Output the (X, Y) coordinate of the center of the cell containing the given text.  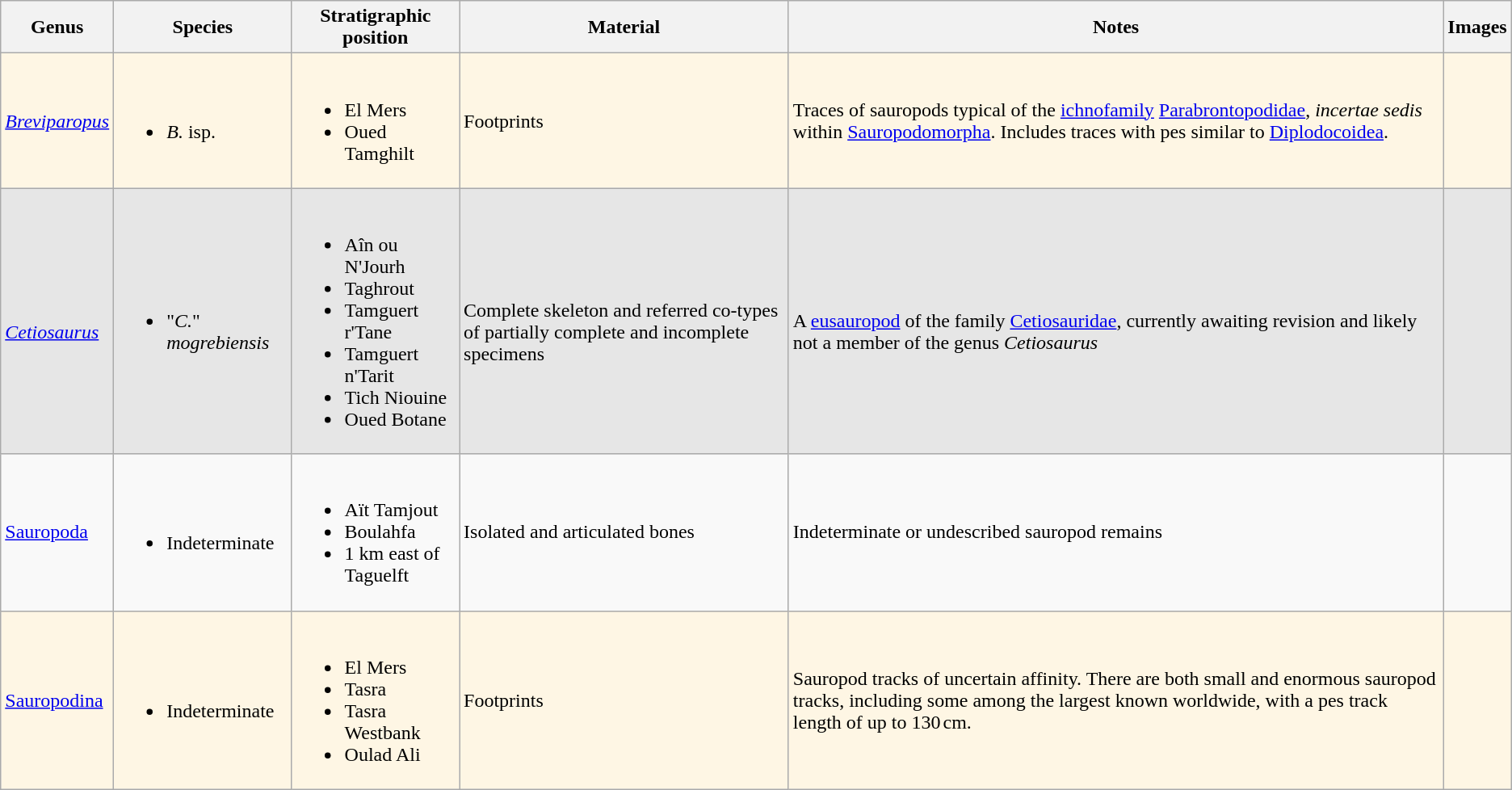
Images (1477, 27)
Stratigraphic position (375, 27)
Sauropoda (57, 532)
Aït TamjoutBoulahfa1 km east of Taguelft (375, 532)
Isolated and articulated bones (624, 532)
Genus (57, 27)
Complete skeleton and referred co-types of partially complete and incomplete specimens (624, 321)
Sauropodina (57, 700)
Indeterminate or undescribed sauropod remains (1115, 532)
Notes (1115, 27)
Cetiosaurus (57, 321)
Species (203, 27)
"C." mogrebiensis (203, 321)
El MersOued Tamghilt (375, 121)
Breviparopus (57, 121)
B. isp. (203, 121)
El MersTasraTasra WestbankOulad Ali (375, 700)
A eusauropod of the family Cetiosauridae, currently awaiting revision and likely not a member of the genus Cetiosaurus (1115, 321)
Material (624, 27)
Aîn ou N'JourhTaghroutTamguert r'TaneTamguert n'TaritTich NiouineOued Botane (375, 321)
